Scan for the cell matching the given text and deliver its [X, Y] coordinate at center. 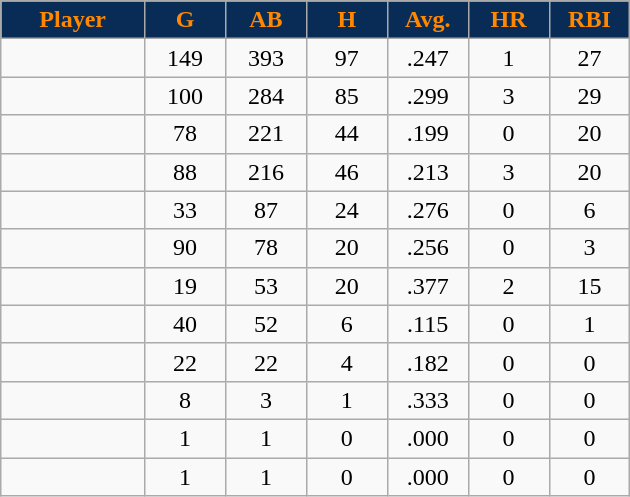
90 [186, 248]
284 [266, 96]
24 [346, 210]
52 [266, 324]
4 [346, 362]
.333 [428, 400]
.213 [428, 172]
.247 [428, 58]
19 [186, 286]
.377 [428, 286]
149 [186, 58]
.182 [428, 362]
.115 [428, 324]
53 [266, 286]
216 [266, 172]
.276 [428, 210]
97 [346, 58]
AB [266, 20]
100 [186, 96]
.299 [428, 96]
8 [186, 400]
27 [590, 58]
.256 [428, 248]
H [346, 20]
393 [266, 58]
.199 [428, 134]
Avg. [428, 20]
40 [186, 324]
29 [590, 96]
2 [508, 286]
88 [186, 172]
44 [346, 134]
33 [186, 210]
85 [346, 96]
G [186, 20]
87 [266, 210]
Player [73, 20]
221 [266, 134]
HR [508, 20]
46 [346, 172]
15 [590, 286]
RBI [590, 20]
